Extract the [X, Y] coordinate from the center of the cell holding the provided text.  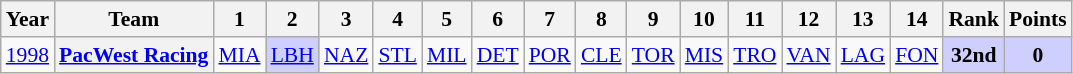
13 [863, 19]
32nd [974, 55]
MIS [704, 55]
POR [550, 55]
5 [447, 19]
Year [28, 19]
TRO [754, 55]
DET [498, 55]
14 [916, 19]
0 [1038, 55]
LAG [863, 55]
Points [1038, 19]
7 [550, 19]
9 [654, 19]
10 [704, 19]
1 [239, 19]
PacWest Racing [134, 55]
1998 [28, 55]
2 [292, 19]
MIA [239, 55]
FON [916, 55]
8 [602, 19]
TOR [654, 55]
6 [498, 19]
MIL [447, 55]
LBH [292, 55]
3 [346, 19]
11 [754, 19]
NAZ [346, 55]
4 [398, 19]
Team [134, 19]
Rank [974, 19]
CLE [602, 55]
12 [809, 19]
VAN [809, 55]
STL [398, 55]
